Identify which cell holds the provided text, then report its (X, Y) central coordinate. 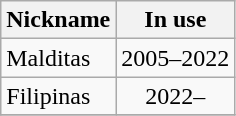
2005–2022 (176, 58)
2022– (176, 96)
Nickname (58, 20)
Filipinas (58, 96)
Malditas (58, 58)
In use (176, 20)
